For the text-containing cell, return its midpoint in [X, Y] coordinate format. 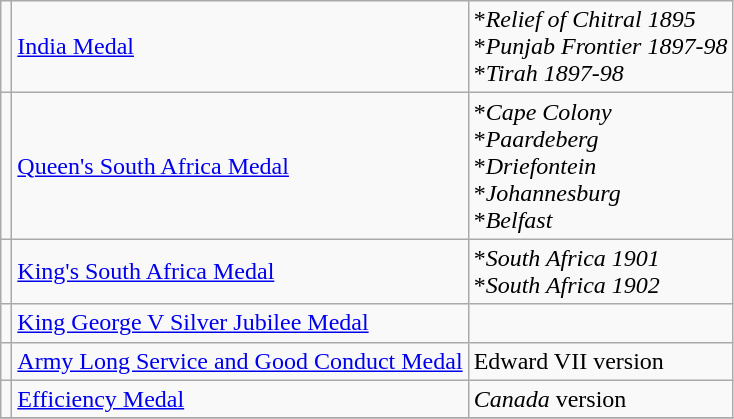
Edward VII version [600, 361]
*Relief of Chitral 1895*Punjab Frontier 1897-98*Tirah 1897-98 [600, 47]
Queen's South Africa Medal [240, 166]
King George V Silver Jubilee Medal [240, 323]
Efficiency Medal [240, 399]
King's South Africa Medal [240, 272]
*Cape Colony*Paardeberg*Driefontein*Johannesburg*Belfast [600, 166]
Canada version [600, 399]
Army Long Service and Good Conduct Medal [240, 361]
India Medal [240, 47]
*South Africa 1901*South Africa 1902 [600, 272]
